Capture the cell that displays the provided text and extract its (X, Y) central coordinate. 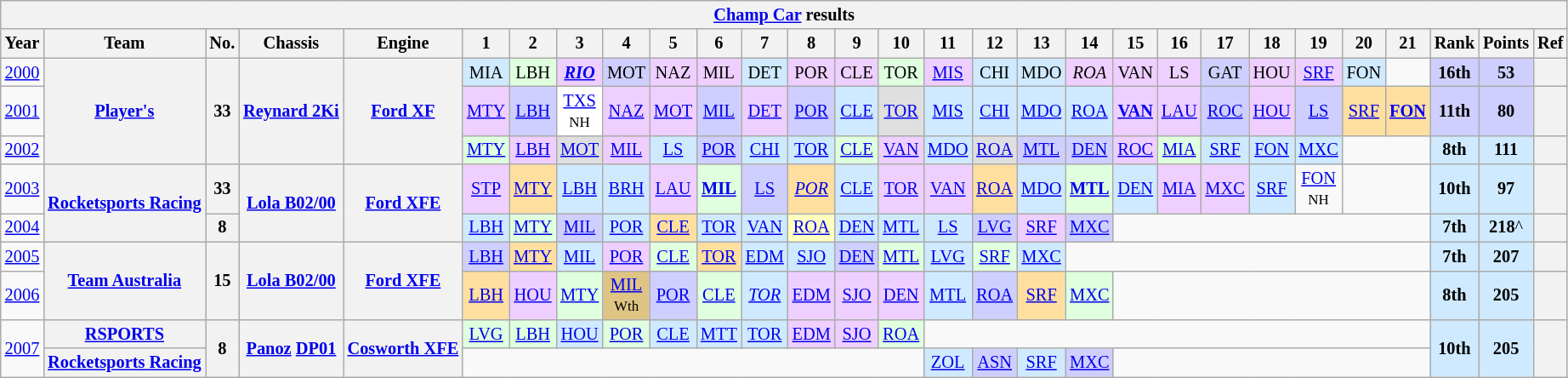
16 (1179, 43)
11 (947, 43)
1 (486, 43)
TXSNH (580, 111)
RIO (580, 72)
13 (1041, 43)
GAT (1225, 72)
11th (1454, 111)
2001 (22, 111)
207 (1506, 256)
Ford XF (403, 111)
ZOL (947, 363)
5 (673, 43)
Engine (403, 43)
STP (486, 189)
2007 (22, 347)
111 (1506, 150)
2005 (22, 256)
3 (580, 43)
21 (1408, 43)
6 (719, 43)
9 (857, 43)
2 (532, 43)
MTT (719, 334)
Reynard 2Ki (291, 111)
ASN (995, 363)
Year (22, 43)
Points (1506, 43)
No. (223, 43)
4 (626, 43)
FONNH (1318, 189)
7 (765, 43)
2000 (22, 72)
218^ (1506, 227)
2006 (22, 295)
BRH (626, 189)
RSPORTS (124, 334)
Panoz DP01 (291, 347)
Cosworth XFE (403, 347)
Team Australia (124, 281)
Ref (1550, 43)
MILWth (626, 295)
14 (1089, 43)
19 (1318, 43)
Player's (124, 111)
Chassis (291, 43)
20 (1364, 43)
12 (995, 43)
97 (1506, 189)
16th (1454, 72)
Champ Car results (784, 14)
10 (901, 43)
17 (1225, 43)
Rank (1454, 43)
2002 (22, 150)
2004 (22, 227)
53 (1506, 72)
80 (1506, 111)
2003 (22, 189)
Team (124, 43)
18 (1272, 43)
